Search for the cell housing the specified text and yield its [X, Y] center coordinate. 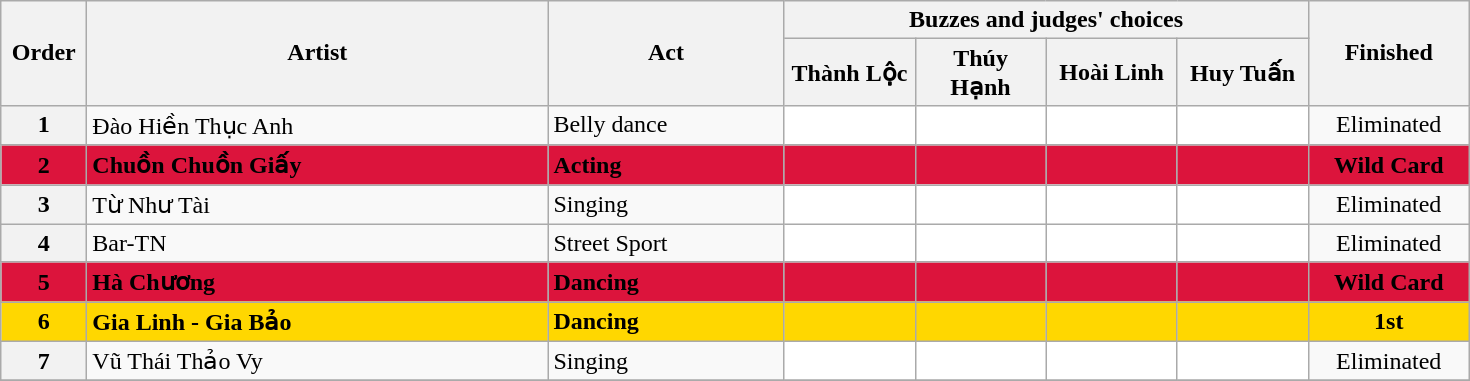
Finished [1388, 54]
Act [666, 54]
Hoài Linh [1112, 72]
Belly dance [666, 125]
Huy Tuấn [1242, 72]
Chuồn Chuồn Giấy [318, 165]
Gia Linh - Gia Bảo [318, 322]
7 [44, 361]
Thúy Hạnh [980, 72]
Order [44, 54]
4 [44, 243]
Hà Chương [318, 282]
Buzzes and judges' choices [1046, 20]
1 [44, 125]
5 [44, 282]
Bar-TN [318, 243]
3 [44, 204]
6 [44, 322]
2 [44, 165]
Đào Hiền Thục Anh [318, 125]
Vũ Thái Thảo Vy [318, 361]
Street Sport [666, 243]
1st [1388, 322]
Acting [666, 165]
Từ Như Tài [318, 204]
Thành Lộc [850, 72]
Artist [318, 54]
